Return the (X, Y) coordinate for the center point of the cell that contains the specified text.  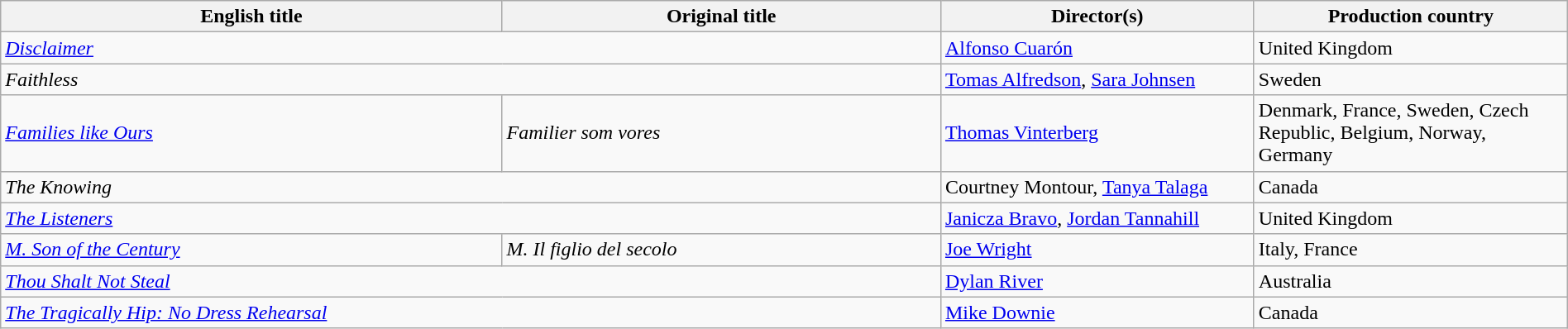
Australia (1411, 281)
Alfonso Cuarón (1097, 48)
Courtney Montour, Tanya Talaga (1097, 187)
The Tragically Hip: No Dress Rehearsal (471, 312)
Italy, France (1411, 250)
The Knowing (471, 187)
Denmark, France, Sweden, Czech Republic, Belgium, Norway, Germany (1411, 133)
Faithless (471, 79)
Original title (721, 17)
Tomas Alfredson, Sara Johnsen (1097, 79)
Thou Shalt Not Steal (471, 281)
The Listeners (471, 218)
Sweden (1411, 79)
Dylan River (1097, 281)
Janicza Bravo, Jordan Tannahill (1097, 218)
Thomas Vinterberg (1097, 133)
Familier som vores (721, 133)
English title (251, 17)
Production country (1411, 17)
Mike Downie (1097, 312)
Disclaimer (471, 48)
Families like Ours (251, 133)
Joe Wright (1097, 250)
M. Il figlio del secolo (721, 250)
Director(s) (1097, 17)
M. Son of the Century (251, 250)
